Scan for the cell matching the given text and deliver its (x, y) coordinate at center. 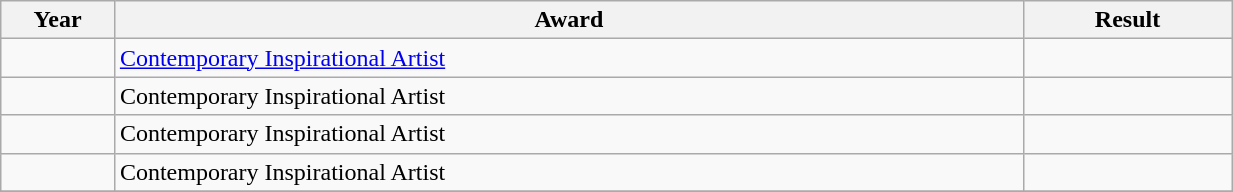
Year (58, 20)
Result (1127, 20)
Award (568, 20)
